Capture the cell that displays the provided text and extract its [x, y] central coordinate. 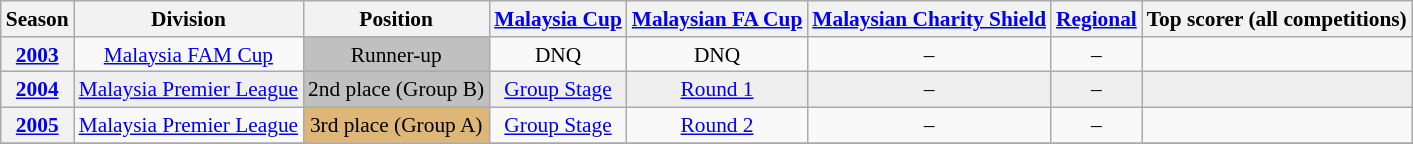
2005 [38, 126]
Malaysia FAM Cup [188, 55]
2003 [38, 55]
Regional [1096, 19]
Round 1 [717, 90]
Position [396, 19]
2nd place (Group B) [396, 90]
Malaysian Charity Shield [929, 19]
3rd place (Group A) [396, 126]
Round 2 [717, 126]
Malaysian FA Cup [717, 19]
2004 [38, 90]
Malaysia Cup [558, 19]
Runner-up [396, 55]
Season [38, 19]
Division [188, 19]
Top scorer (all competitions) [1277, 19]
